Scan for the cell matching the given text and deliver its (x, y) coordinate at center. 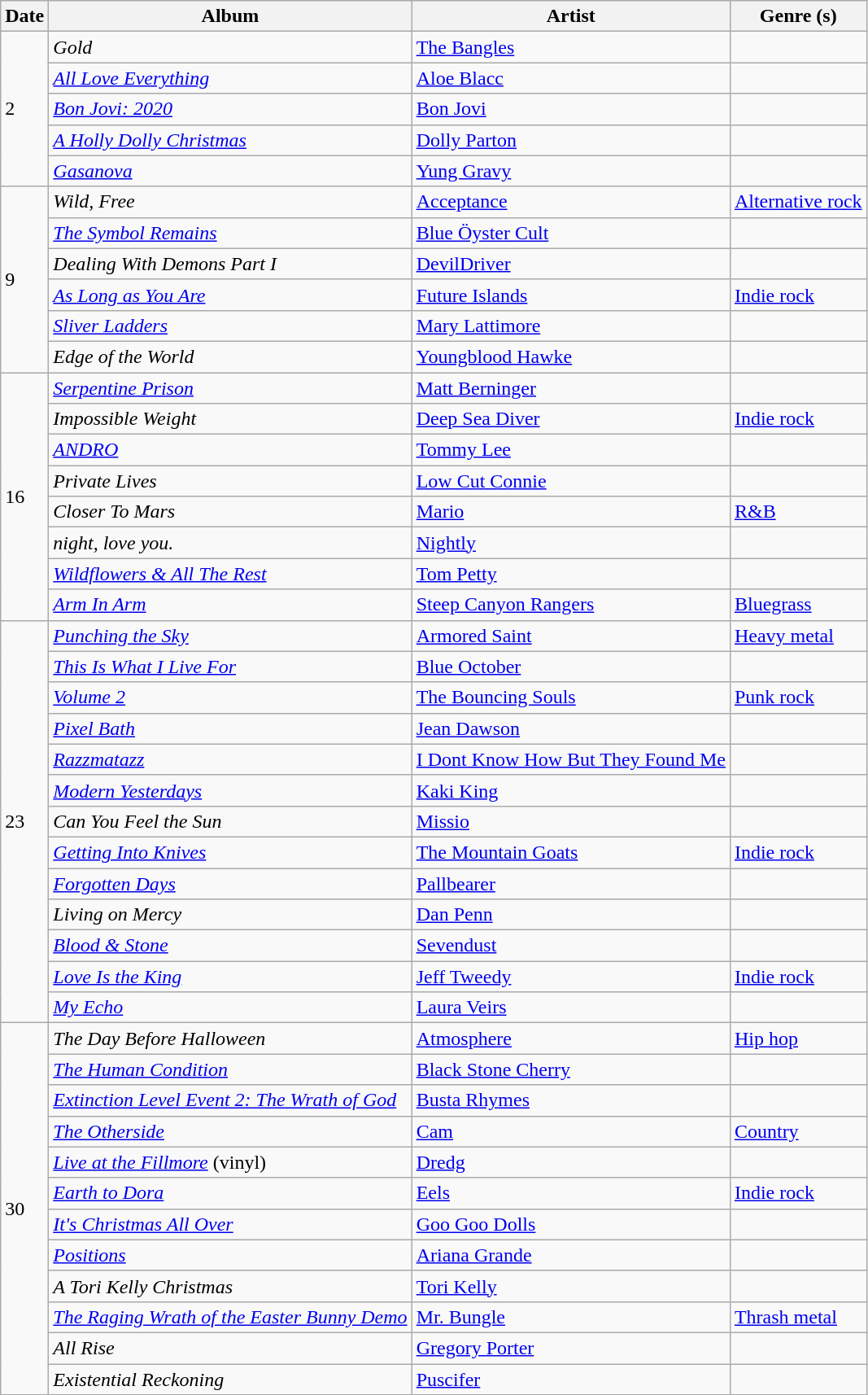
Positions (230, 1255)
Acceptance (571, 202)
Busta Rhymes (571, 1100)
Eels (571, 1193)
Bon Jovi: 2020 (230, 109)
Jeff Tweedy (571, 977)
The Bangles (571, 47)
2 (24, 109)
Artist (571, 16)
Alternative rock (798, 202)
Earth to Dora (230, 1193)
Youngblood Hawke (571, 356)
The Day Before Halloween (230, 1039)
Sliver Ladders (230, 326)
Future Islands (571, 295)
Existential Reckoning (230, 1380)
Heavy metal (798, 636)
Closer To Mars (230, 512)
Atmosphere (571, 1039)
Can You Feel the Sun (230, 821)
Punching the Sky (230, 636)
The Otherside (230, 1131)
Dredg (571, 1162)
A Tori Kelly Christmas (230, 1286)
9 (24, 279)
Black Stone Cherry (571, 1069)
Mario (571, 512)
Nightly (571, 543)
30 (24, 1209)
A Holly Dolly Christmas (230, 140)
All Love Everything (230, 78)
The Bouncing Souls (571, 697)
16 (24, 496)
The Symbol Remains (230, 233)
Thrash metal (798, 1317)
Love Is the King (230, 977)
ANDRO (230, 450)
The Raging Wrath of the Easter Bunny Demo (230, 1317)
Gasanova (230, 171)
Bon Jovi (571, 109)
Tom Petty (571, 574)
Jean Dawson (571, 728)
Getting Into Knives (230, 852)
Dolly Parton (571, 140)
Country (798, 1131)
My Echo (230, 1008)
Bluegrass (798, 605)
Gregory Porter (571, 1348)
Armored Saint (571, 636)
Dan Penn (571, 915)
Pallbearer (571, 883)
Forgotten Days (230, 883)
Arm In Arm (230, 605)
Matt Berninger (571, 388)
Blue October (571, 667)
Dealing With Demons Part I (230, 264)
This Is What I Live For (230, 667)
Extinction Level Event 2: The Wrath of God (230, 1100)
Date (24, 16)
Private Lives (230, 481)
Serpentine Prison (230, 388)
Puscifer (571, 1380)
Low Cut Connie (571, 481)
Goo Goo Dolls (571, 1224)
Genre (s) (798, 16)
Edge of the World (230, 356)
All Rise (230, 1348)
Modern Yesterdays (230, 790)
Living on Mercy (230, 915)
I Dont Know How But They Found Me (571, 759)
Yung Gravy (571, 171)
Hip hop (798, 1039)
The Mountain Goats (571, 852)
Tori Kelly (571, 1286)
Mr. Bungle (571, 1317)
Pixel Bath (230, 728)
Ariana Grande (571, 1255)
Kaki King (571, 790)
Mary Lattimore (571, 326)
23 (24, 822)
Gold (230, 47)
Volume 2 (230, 697)
It's Christmas All Over (230, 1224)
Punk rock (798, 697)
Tommy Lee (571, 450)
Aloe Blacc (571, 78)
As Long as You Are (230, 295)
Impossible Weight (230, 419)
DevilDriver (571, 264)
Wild, Free (230, 202)
Blue Öyster Cult (571, 233)
Steep Canyon Rangers (571, 605)
night, love you. (230, 543)
Live at the Fillmore (vinyl) (230, 1162)
Wildflowers & All The Rest (230, 574)
Missio (571, 821)
Deep Sea Diver (571, 419)
Laura Veirs (571, 1008)
Razzmatazz (230, 759)
R&B (798, 512)
Album (230, 16)
Blood & Stone (230, 946)
Sevendust (571, 946)
The Human Condition (230, 1069)
Cam (571, 1131)
